Identify which cell holds the provided text, then report its (X, Y) central coordinate. 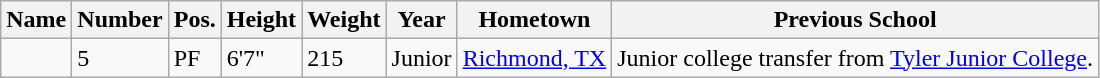
215 (344, 58)
Richmond, TX (534, 58)
Junior college transfer from Tyler Junior College. (856, 58)
6'7" (261, 58)
Previous School (856, 20)
Year (422, 20)
Junior (422, 58)
Weight (344, 20)
PF (194, 58)
Number (120, 20)
Pos. (194, 20)
Name (36, 20)
5 (120, 58)
Hometown (534, 20)
Height (261, 20)
